Scan for the cell matching the given text and deliver its [x, y] coordinate at center. 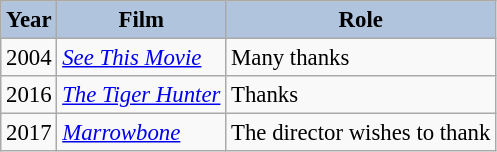
See This Movie [142, 58]
Marrowbone [142, 133]
2017 [29, 133]
2004 [29, 58]
Thanks [361, 95]
Film [142, 20]
Many thanks [361, 58]
2016 [29, 95]
The director wishes to thank [361, 133]
Year [29, 20]
Role [361, 20]
The Tiger Hunter [142, 95]
